Identify which cell holds the provided text, then report its (X, Y) central coordinate. 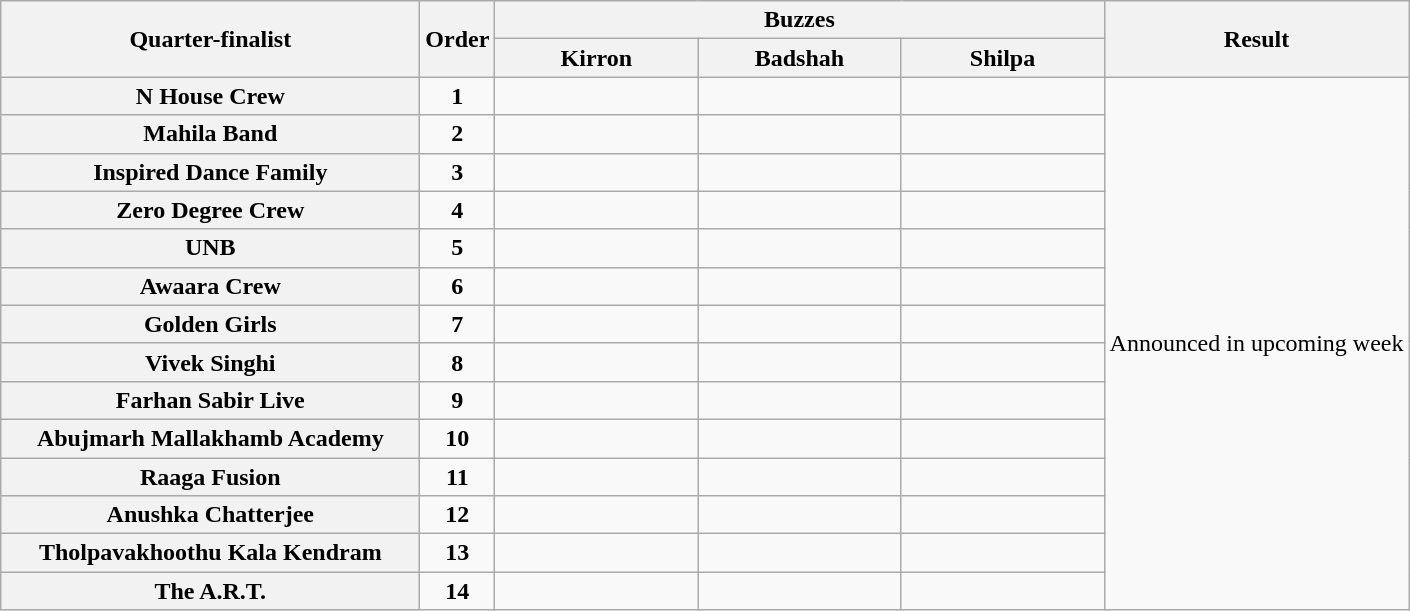
4 (458, 210)
Farhan Sabir Live (210, 400)
Order (458, 39)
Inspired Dance Family (210, 172)
Announced in upcoming week (1256, 344)
Buzzes (800, 20)
Result (1256, 39)
6 (458, 286)
Abujmarh Mallakhamb Academy (210, 438)
Anushka Chatterjee (210, 515)
12 (458, 515)
8 (458, 362)
UNB (210, 248)
Badshah (800, 58)
Zero Degree Crew (210, 210)
13 (458, 553)
Kirron (596, 58)
Mahila Band (210, 134)
14 (458, 591)
Shilpa (1002, 58)
Raaga Fusion (210, 477)
Golden Girls (210, 324)
11 (458, 477)
Tholpavakhoothu Kala Kendram (210, 553)
2 (458, 134)
The A.R.T. (210, 591)
7 (458, 324)
5 (458, 248)
1 (458, 96)
9 (458, 400)
Vivek Singhi (210, 362)
Quarter-finalist (210, 39)
3 (458, 172)
N House Crew (210, 96)
Awaara Crew (210, 286)
10 (458, 438)
